Scan for the cell matching the given text and deliver its [x, y] coordinate at center. 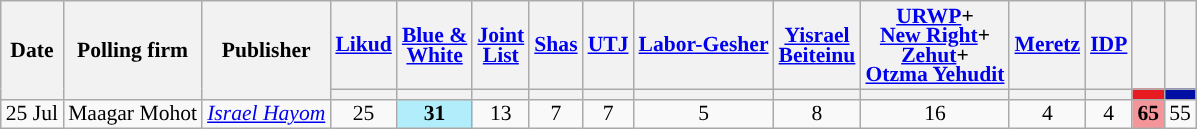
YisraelBeiteinu [818, 45]
16 [934, 114]
8 [818, 114]
UTJ [608, 45]
Likud [364, 45]
URWP+New Right+Zehut+Otzma Yehudit [934, 45]
JointList [500, 45]
Shas [556, 45]
25 Jul [32, 114]
Meretz [1047, 45]
Publisher [266, 50]
Labor-Gesher [704, 45]
Polling firm [132, 50]
Date [32, 50]
31 [434, 114]
65 [1148, 114]
5 [704, 114]
IDP [1108, 45]
Israel Hayom [266, 114]
Maagar Mohot [132, 114]
25 [364, 114]
13 [500, 114]
Blue &White [434, 45]
55 [1180, 114]
